From the cell containing the given text, extract its center point as [X, Y] coordinate. 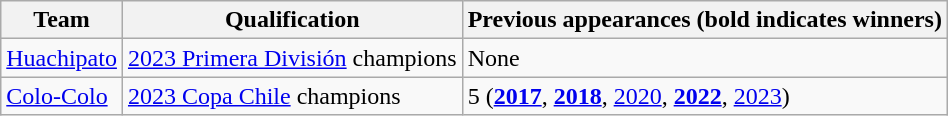
2023 Copa Chile champions [292, 96]
Team [62, 20]
Colo-Colo [62, 96]
Qualification [292, 20]
2023 Primera División champions [292, 58]
Huachipato [62, 58]
Previous appearances (bold indicates winners) [704, 20]
5 (2017, 2018, 2020, 2022, 2023) [704, 96]
None [704, 58]
